For the text-containing cell, return its midpoint in [x, y] coordinate format. 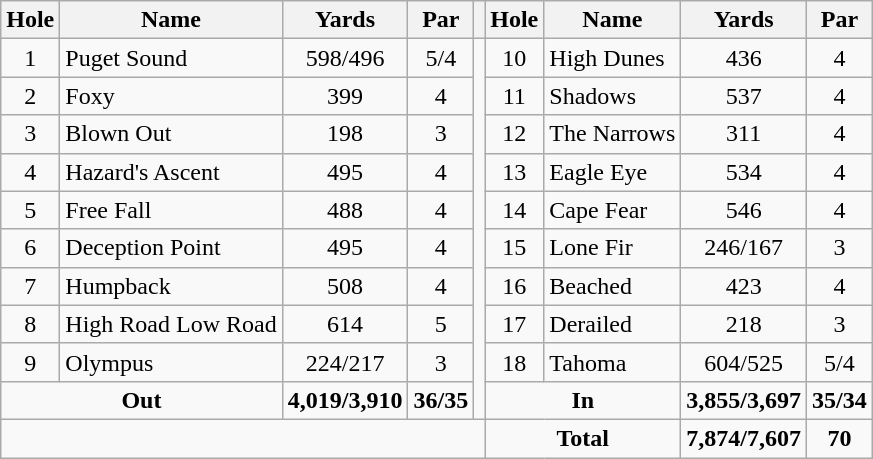
Derailed [612, 324]
35/34 [840, 400]
The Narrows [612, 134]
10 [514, 58]
218 [744, 324]
17 [514, 324]
488 [345, 210]
16 [514, 286]
7 [30, 286]
399 [345, 96]
Blown Out [171, 134]
70 [840, 438]
Hazard's Ascent [171, 172]
Eagle Eye [612, 172]
537 [744, 96]
11 [514, 96]
3,855/3,697 [744, 400]
4,019/3,910 [345, 400]
1 [30, 58]
Cape Fear [612, 210]
Foxy [171, 96]
508 [345, 286]
Tahoma [612, 362]
Puget Sound [171, 58]
Humpback [171, 286]
High Dunes [612, 58]
614 [345, 324]
198 [345, 134]
604/525 [744, 362]
14 [514, 210]
Deception Point [171, 248]
Total [583, 438]
18 [514, 362]
224/217 [345, 362]
Beached [612, 286]
534 [744, 172]
36/35 [441, 400]
13 [514, 172]
423 [744, 286]
Lone Fir [612, 248]
Free Fall [171, 210]
546 [744, 210]
6 [30, 248]
Olympus [171, 362]
Shadows [612, 96]
311 [744, 134]
7,874/7,607 [744, 438]
2 [30, 96]
In [583, 400]
436 [744, 58]
15 [514, 248]
High Road Low Road [171, 324]
246/167 [744, 248]
598/496 [345, 58]
9 [30, 362]
8 [30, 324]
Out [142, 400]
12 [514, 134]
